Detect which cell encompasses the target text, then output its [x, y] center coordinate. 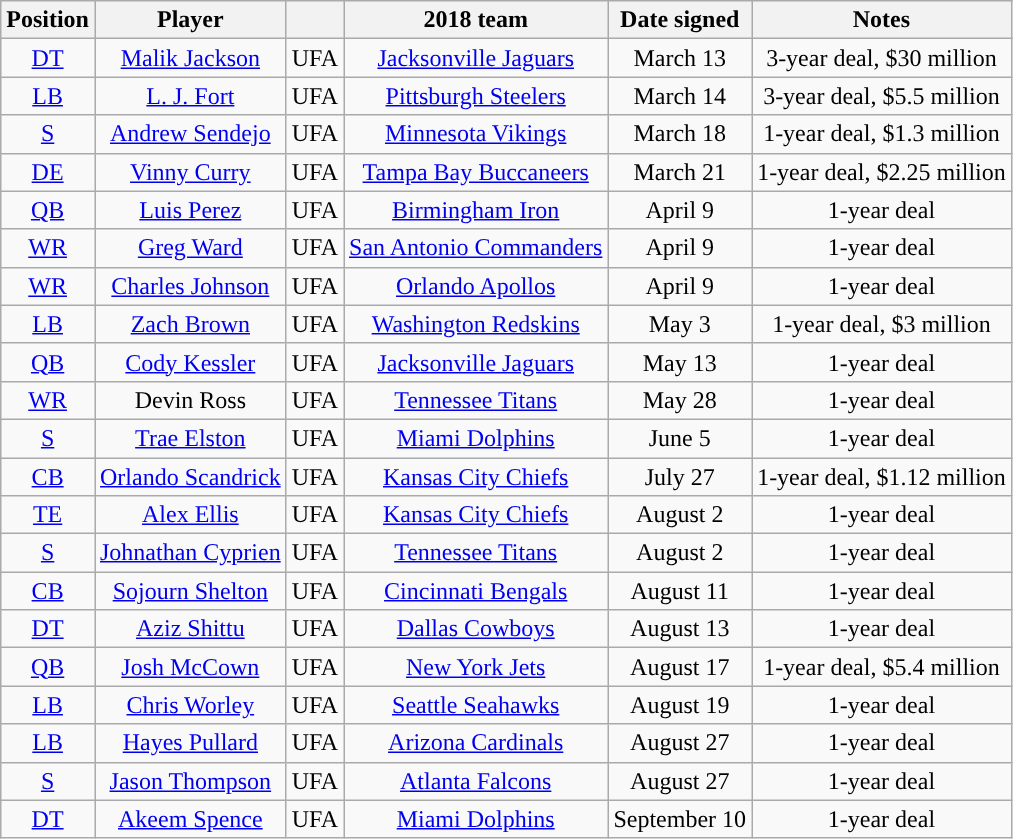
Seattle Seahawks [476, 705]
Cincinnati Bengals [476, 591]
Alex Ellis [190, 515]
1-year deal, $1.12 million [882, 477]
August 13 [680, 629]
Position [48, 20]
Luis Perez [190, 210]
Devin Ross [190, 400]
Vinny Curry [190, 172]
July 27 [680, 477]
1-year deal, $2.25 million [882, 172]
September 10 [680, 819]
Cody Kessler [190, 362]
Jason Thompson [190, 781]
Washington Redskins [476, 324]
2018 team [476, 20]
May 13 [680, 362]
Tampa Bay Buccaneers [476, 172]
Orlando Scandrick [190, 477]
Charles Johnson [190, 286]
TE [48, 515]
June 5 [680, 438]
Akeem Spence [190, 819]
March 21 [680, 172]
1-year deal, $3 million [882, 324]
Player [190, 20]
Aziz Shittu [190, 629]
Sojourn Shelton [190, 591]
May 3 [680, 324]
Date signed [680, 20]
Zach Brown [190, 324]
Josh McCown [190, 667]
Andrew Sendejo [190, 134]
Notes [882, 20]
3-year deal, $30 million [882, 58]
Hayes Pullard [190, 743]
May 28 [680, 400]
Orlando Apollos [476, 286]
3-year deal, $5.5 million [882, 96]
Malik Jackson [190, 58]
Greg Ward [190, 248]
August 19 [680, 705]
March 14 [680, 96]
Chris Worley [190, 705]
Arizona Cardinals [476, 743]
Dallas Cowboys [476, 629]
Minnesota Vikings [476, 134]
Johnathan Cyprien [190, 553]
August 17 [680, 667]
Pittsburgh Steelers [476, 96]
L. J. Fort [190, 96]
Birmingham Iron [476, 210]
San Antonio Commanders [476, 248]
March 13 [680, 58]
Atlanta Falcons [476, 781]
1-year deal, $5.4 million [882, 667]
DE [48, 172]
1-year deal, $1.3 million [882, 134]
March 18 [680, 134]
August 11 [680, 591]
Trae Elston [190, 438]
New York Jets [476, 667]
